Find where the given text appears and provide that cell's center as [x, y] coordinate. 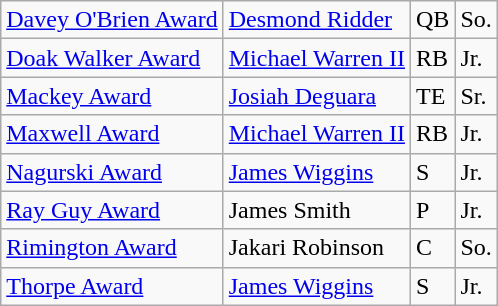
Nagurski Award [112, 172]
C [432, 248]
Josiah Deguara [316, 96]
James Smith [316, 210]
P [432, 210]
Jakari Robinson [316, 248]
QB [432, 20]
Thorpe Award [112, 286]
Desmond Ridder [316, 20]
Sr. [476, 96]
Ray Guy Award [112, 210]
Mackey Award [112, 96]
Maxwell Award [112, 134]
TE [432, 96]
Davey O'Brien Award [112, 20]
Doak Walker Award [112, 58]
Rimington Award [112, 248]
